Scan for the cell matching the given text and deliver its [x, y] coordinate at center. 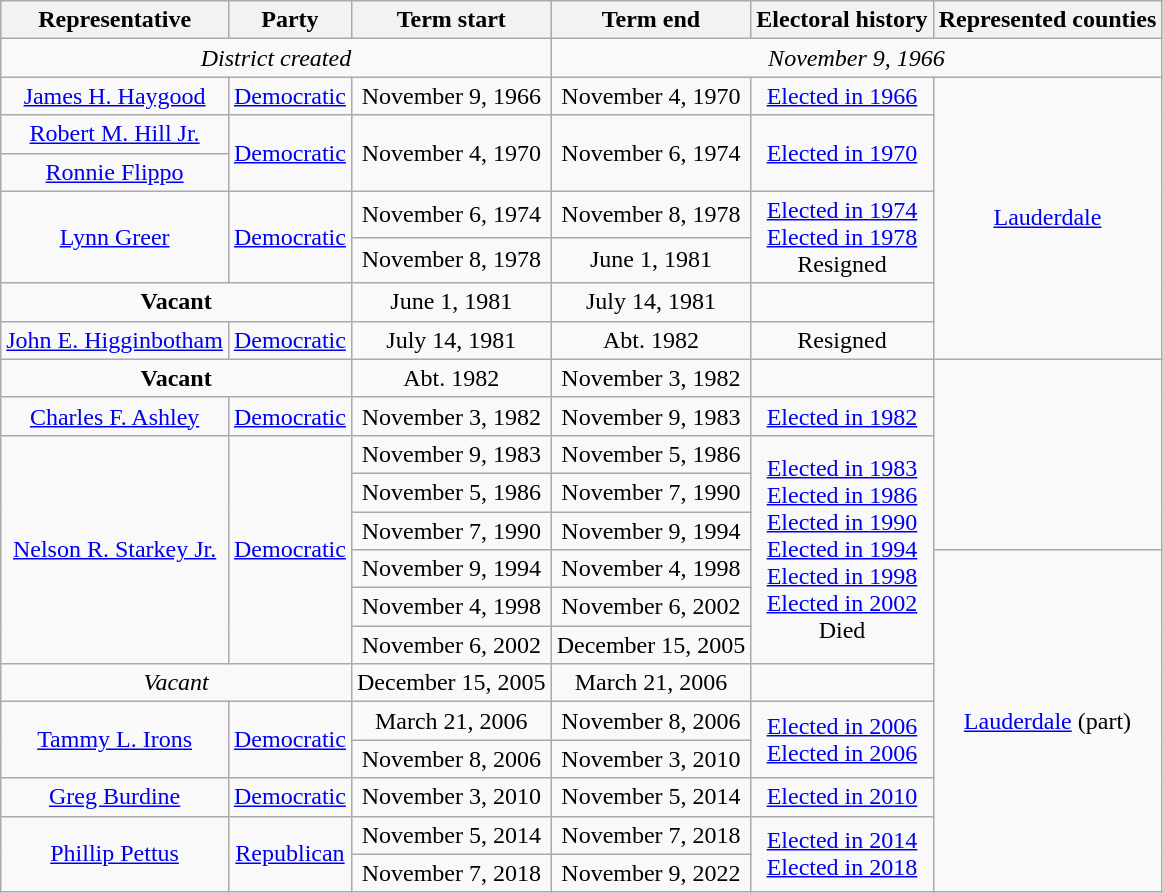
District created [276, 58]
Elected in 1970 [842, 153]
Representative [115, 20]
Lauderdale (part) [1048, 722]
Resigned [842, 340]
Elected in 2014Elected in 2018 [842, 854]
James H. Haygood [115, 96]
Represented counties [1048, 20]
Republican [290, 854]
Elected in 1982 [842, 416]
John E. Higginbotham [115, 340]
Term start [451, 20]
Elected in 1974Elected in 1978Resigned [842, 237]
Charles F. Ashley [115, 416]
Nelson R. Starkey Jr. [115, 549]
Elected in 1966 [842, 96]
Phillip Pettus [115, 854]
Elected in 1983Elected in 1986Elected in 1990Elected in 1994Elected in 1998Elected in 2002Died [842, 549]
Robert M. Hill Jr. [115, 134]
Party [290, 20]
Greg Burdine [115, 797]
Elected in 2010 [842, 797]
Elected in 2006Elected in 2006 [842, 740]
Lynn Greer [115, 237]
Tammy L. Irons [115, 740]
Ronnie Flippo [115, 172]
November 9, 2022 [651, 873]
Electoral history [842, 20]
Term end [651, 20]
Lauderdale [1048, 218]
